Determine the (x, y) coordinate at the center of the cell enclosing the given text.  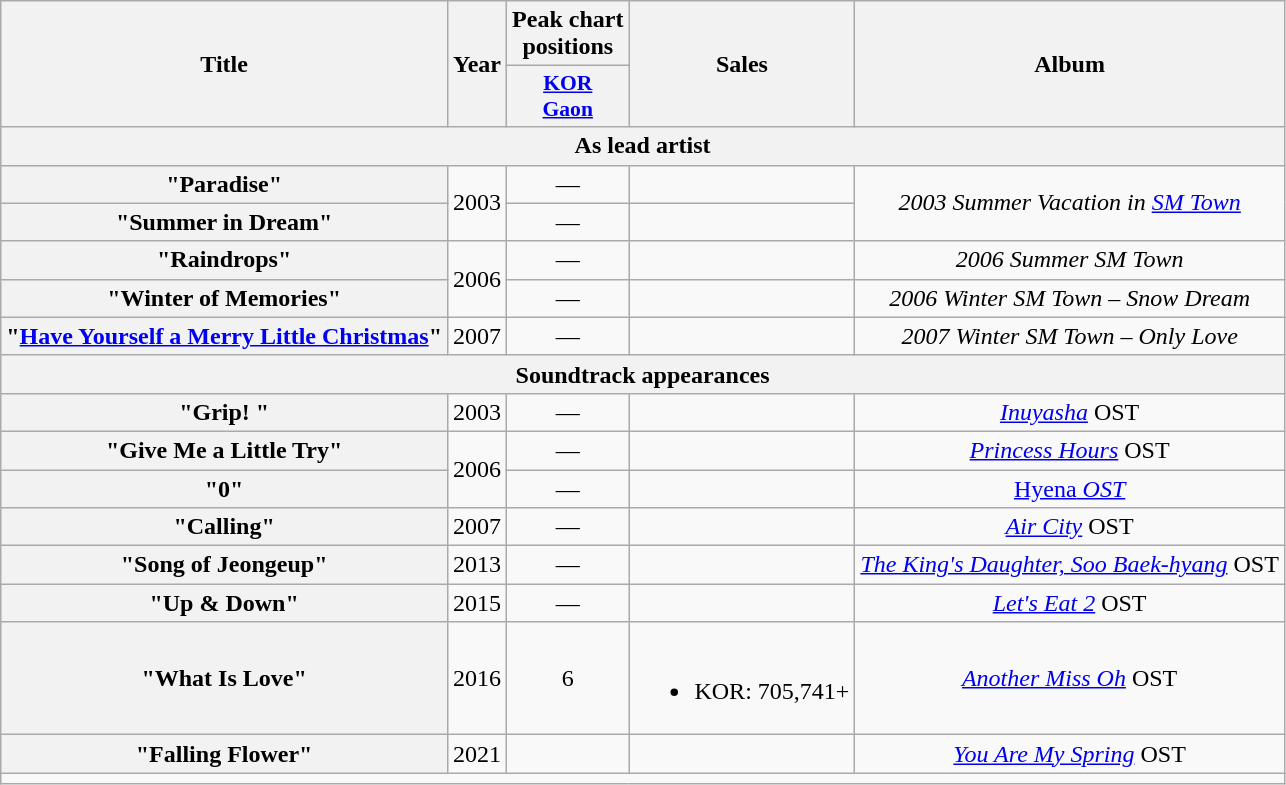
2006 Winter SM Town – Snow Dream (1070, 298)
The King's Daughter, Soo Baek-hyang OST (1070, 565)
2006 Summer SM Town (1070, 260)
"Grip! " (224, 412)
Peak chartpositions (568, 34)
KOR: 705,741+ (742, 678)
"Give Me a Little Try" (224, 450)
Hyena OST (1070, 489)
2016 (476, 678)
Princess Hours OST (1070, 450)
You Are My Spring OST (1070, 754)
Another Miss Oh OST (1070, 678)
"Calling" (224, 527)
"Song of Jeongeup" (224, 565)
"Raindrops" (224, 260)
Soundtrack appearances (643, 374)
Sales (742, 64)
"What Is Love" (224, 678)
"Falling Flower" (224, 754)
"Winter of Memories" (224, 298)
"Have Yourself a Merry Little Christmas" (224, 336)
"Up & Down" (224, 603)
2003 Summer Vacation in SM Town (1070, 203)
As lead artist (643, 146)
Year (476, 64)
"Summer in Dream" (224, 222)
KORGaon (568, 96)
Air City OST (1070, 527)
Inuyasha OST (1070, 412)
Album (1070, 64)
"Paradise" (224, 184)
2015 (476, 603)
2021 (476, 754)
Title (224, 64)
2007 Winter SM Town – Only Love (1070, 336)
2013 (476, 565)
Let's Eat 2 OST (1070, 603)
6 (568, 678)
"0" (224, 489)
